Search for the cell housing the specified text and yield its (x, y) center coordinate. 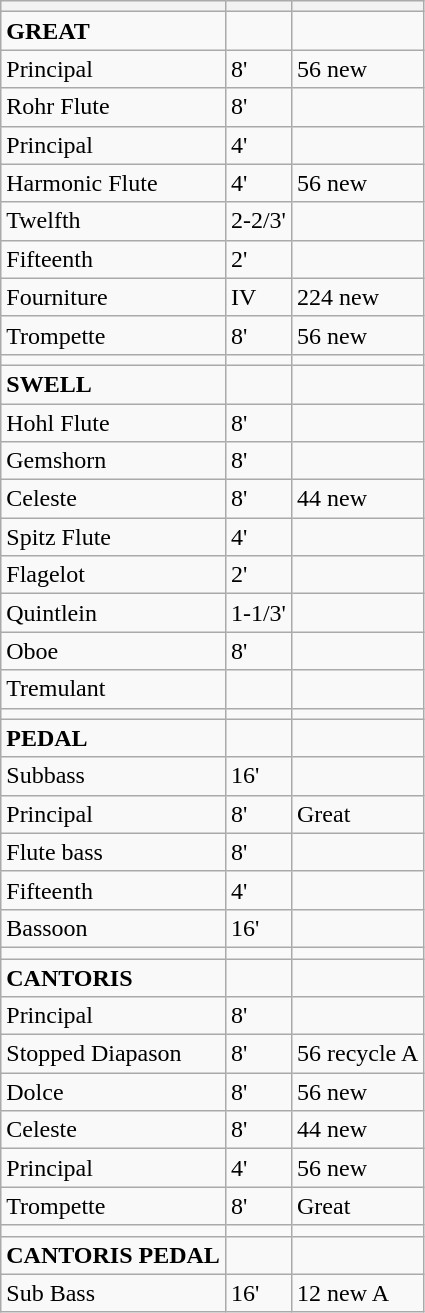
Quintlein (114, 613)
GREAT (114, 31)
Spitz Flute (114, 537)
IV (258, 297)
56 recycle A (357, 1054)
Flagelot (114, 575)
Sub Bass (114, 1293)
SWELL (114, 384)
Rohr Flute (114, 107)
Stopped Diapason (114, 1054)
Tremulant (114, 689)
1-1/3' (258, 613)
Subbass (114, 776)
CANTORIS (114, 977)
Oboe (114, 651)
Gemshorn (114, 461)
CANTORIS PEDAL (114, 1255)
Dolce (114, 1092)
Fourniture (114, 297)
PEDAL (114, 738)
Hohl Flute (114, 423)
Bassoon (114, 928)
Flute bass (114, 852)
2-2/3' (258, 221)
Harmonic Flute (114, 183)
Twelfth (114, 221)
12 new A (357, 1293)
224 new (357, 297)
